Locate the cell with the specified text and output its (x, y) center coordinate. 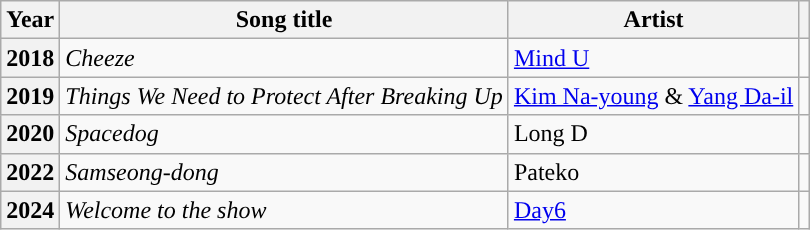
Long D (653, 134)
2022 (30, 172)
Mind U (653, 58)
2018 (30, 58)
Things We Need to Protect After Breaking Up (284, 96)
Spacedog (284, 134)
Year (30, 20)
2019 (30, 96)
Pateko (653, 172)
Cheeze (284, 58)
Song title (284, 20)
Day6 (653, 210)
Samseong-dong (284, 172)
Welcome to the show (284, 210)
Artist (653, 20)
2020 (30, 134)
2024 (30, 210)
Kim Na-young & Yang Da-il (653, 96)
